Capture the cell that displays the provided text and extract its [x, y] central coordinate. 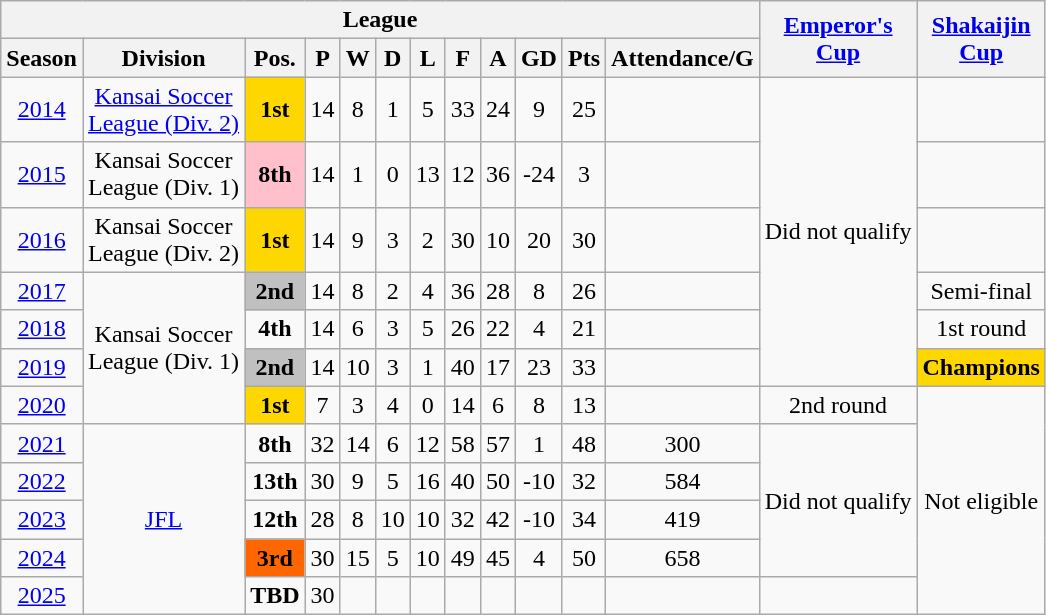
15 [358, 557]
Champions [981, 367]
League [380, 20]
2017 [42, 291]
3rd [275, 557]
2020 [42, 405]
22 [498, 329]
Division [163, 58]
2nd round [838, 405]
-24 [538, 174]
25 [584, 110]
1st round [981, 329]
58 [462, 443]
16 [428, 481]
4th [275, 329]
24 [498, 110]
48 [584, 443]
49 [462, 557]
23 [538, 367]
GD [538, 58]
300 [683, 443]
Attendance/G [683, 58]
17 [498, 367]
Pos. [275, 58]
45 [498, 557]
2024 [42, 557]
2016 [42, 240]
2015 [42, 174]
Not eligible [981, 500]
419 [683, 519]
A [498, 58]
TBD [275, 596]
JFL [163, 519]
34 [584, 519]
2023 [42, 519]
Pts [584, 58]
F [462, 58]
2014 [42, 110]
Emperor'sCup [838, 39]
2019 [42, 367]
658 [683, 557]
584 [683, 481]
13th [275, 481]
57 [498, 443]
2021 [42, 443]
20 [538, 240]
2025 [42, 596]
42 [498, 519]
ShakaijinCup [981, 39]
L [428, 58]
21 [584, 329]
W [358, 58]
7 [322, 405]
P [322, 58]
2018 [42, 329]
D [392, 58]
12th [275, 519]
Season [42, 58]
Semi-final [981, 291]
2022 [42, 481]
